Pinpoint the cell where the given text exists, returning its (x, y) midpoint coordinate. 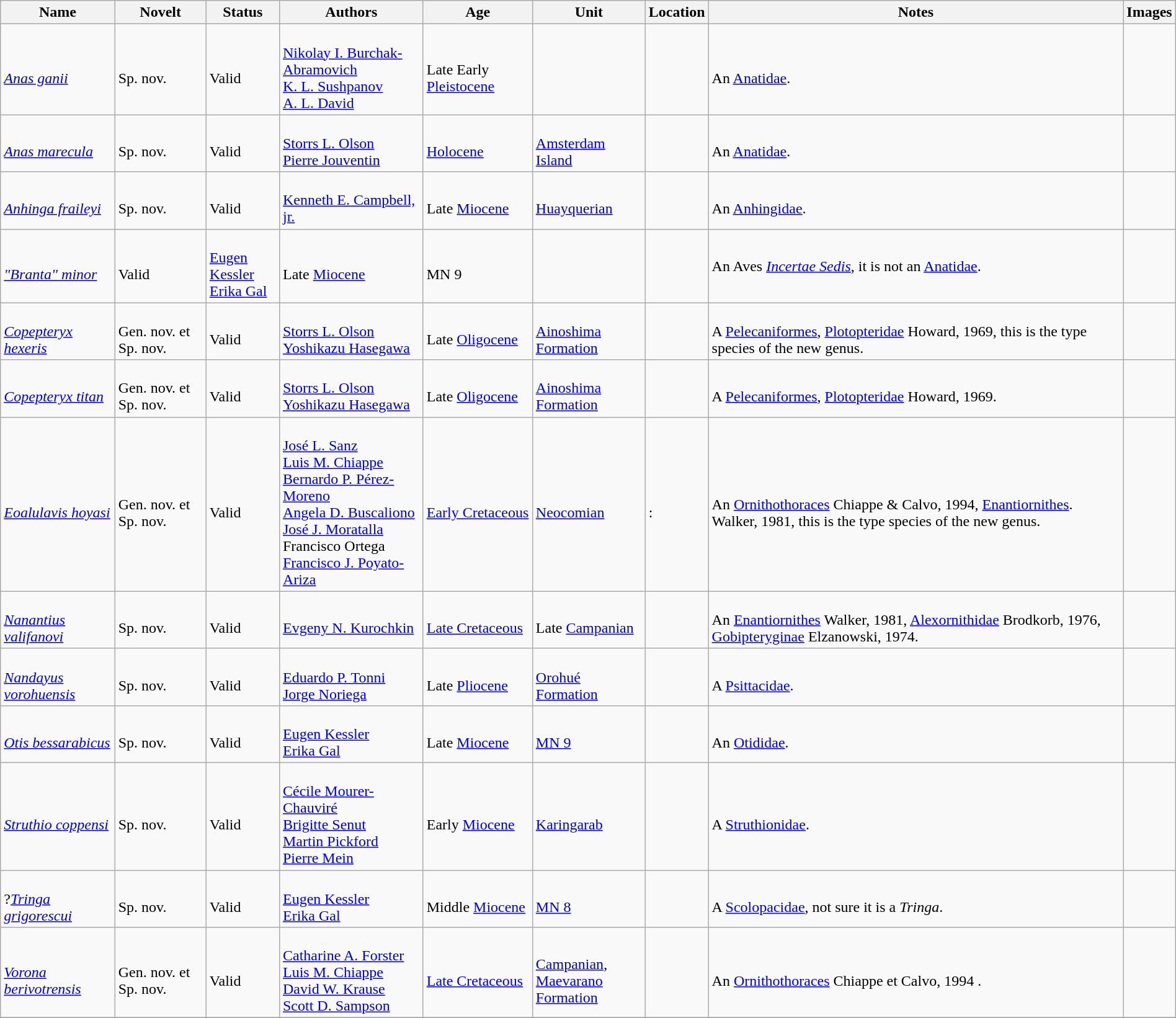
An Enantiornithes Walker, 1981, Alexornithidae Brodkorb, 1976, Gobipteryginae Elzanowski, 1974. (915, 620)
Vorona berivotrensis (58, 973)
Eduardo P. TonniJorge Noriega (351, 677)
Novelt (160, 12)
?Tringa grigorescui (58, 898)
Age (478, 12)
Cécile Mourer-ChauviréBrigitte SenutMartin PickfordPierre Mein (351, 816)
Catharine A. ForsterLuis M. ChiappeDavid W. KrauseScott D. Sampson (351, 973)
Anhinga fraileyi (58, 200)
An Anhingidae. (915, 200)
Middle Miocene (478, 898)
An Ornithothoraces Chiappe et Calvo, 1994 . (915, 973)
A Pelecaniformes, Plotopteridae Howard, 1969, this is the type species of the new genus. (915, 331)
Location (677, 12)
Early Cretaceous (478, 504)
Storrs L. OlsonPierre Jouventin (351, 143)
An Ornithothoraces Chiappe & Calvo, 1994, Enantiornithes. Walker, 1981, this is the type species of the new genus. (915, 504)
Anas ganii (58, 69)
Amsterdam Island (589, 143)
Karingarab (589, 816)
MN 8 (589, 898)
Copepteryx titan (58, 388)
Status (243, 12)
Orohué Formation (589, 677)
Otis bessarabicus (58, 734)
Unit (589, 12)
Name (58, 12)
José L. SanzLuis M. ChiappeBernardo P. Pérez-MorenoAngela D. BuscalionoJosé J. MoratallaFrancisco OrtegaFrancisco J. Poyato-Ariza (351, 504)
Notes (915, 12)
Nanantius valifanovi (58, 620)
Late Early Pleistocene (478, 69)
Images (1149, 12)
: (677, 504)
Nikolay I. Burchak-AbramovichK. L. SushpanovA. L. David (351, 69)
A Pelecaniformes, Plotopteridae Howard, 1969. (915, 388)
Eoalulavis hoyasi (58, 504)
Late Campanian (589, 620)
A Psittacidae. (915, 677)
Struthio coppensi (58, 816)
A Struthionidae. (915, 816)
Early Miocene (478, 816)
Campanian,Maevarano Formation (589, 973)
Holocene (478, 143)
Neocomian (589, 504)
Authors (351, 12)
Anas marecula (58, 143)
Copepteryx hexeris (58, 331)
Nandayus vorohuensis (58, 677)
A Scolopacidae, not sure it is a Tringa. (915, 898)
"Branta" minor (58, 266)
An Aves Incertae Sedis, it is not an Anatidae. (915, 266)
An Otididae. (915, 734)
Kenneth E. Campbell, jr. (351, 200)
Late Pliocene (478, 677)
Evgeny N. Kurochkin (351, 620)
Huayquerian (589, 200)
